Capture the cell that displays the provided text and extract its (x, y) central coordinate. 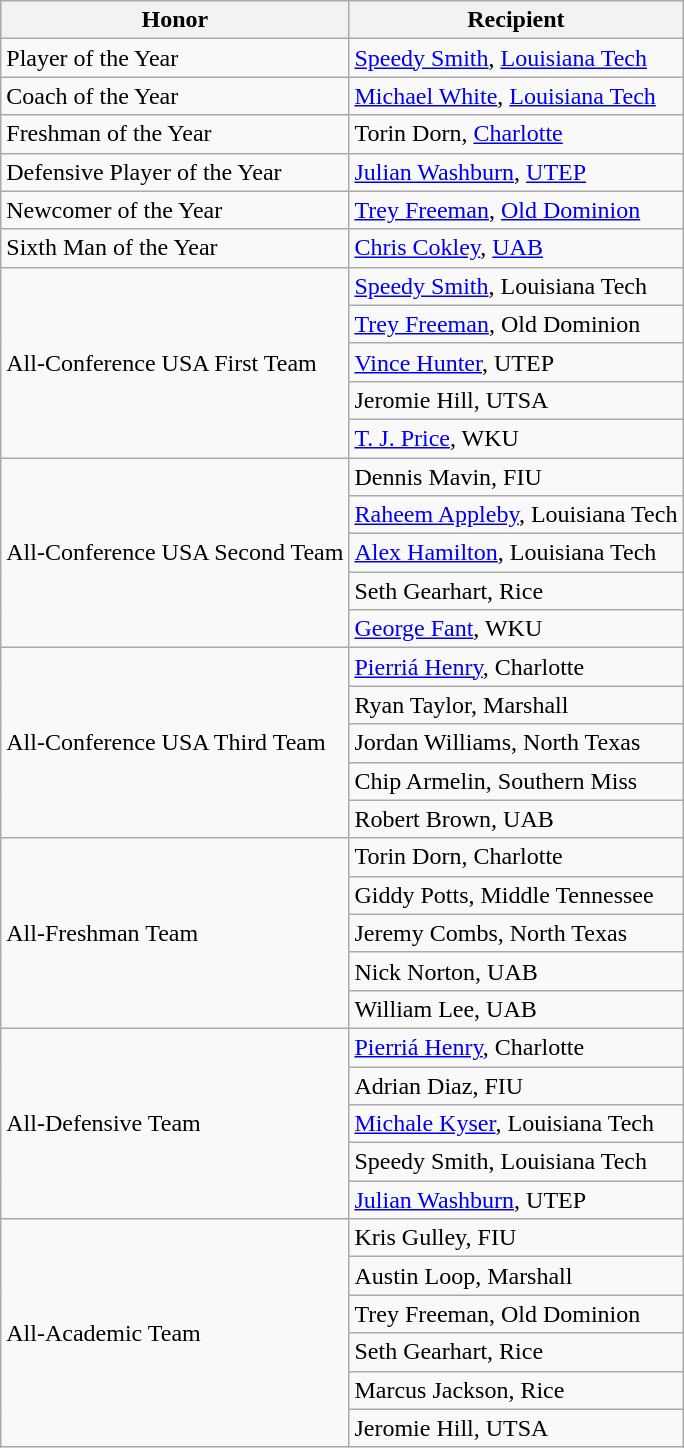
Kris Gulley, FIU (516, 1238)
Austin Loop, Marshall (516, 1276)
Chris Cokley, UAB (516, 248)
Robert Brown, UAB (516, 819)
Michale Kyser, Louisiana Tech (516, 1124)
All-Academic Team (175, 1333)
All-Defensive Team (175, 1123)
Honor (175, 20)
Adrian Diaz, FIU (516, 1085)
All-Freshman Team (175, 933)
All-Conference USA First Team (175, 362)
Player of the Year (175, 58)
Vince Hunter, UTEP (516, 362)
Chip Armelin, Southern Miss (516, 781)
George Fant, WKU (516, 629)
All-Conference USA Third Team (175, 743)
Marcus Jackson, Rice (516, 1390)
Alex Hamilton, Louisiana Tech (516, 553)
Freshman of the Year (175, 134)
Dennis Mavin, FIU (516, 477)
Jeremy Combs, North Texas (516, 933)
T. J. Price, WKU (516, 438)
Nick Norton, UAB (516, 971)
Michael White, Louisiana Tech (516, 96)
Jordan Williams, North Texas (516, 743)
Coach of the Year (175, 96)
All-Conference USA Second Team (175, 553)
Defensive Player of the Year (175, 172)
Ryan Taylor, Marshall (516, 705)
Sixth Man of the Year (175, 248)
Newcomer of the Year (175, 210)
William Lee, UAB (516, 1009)
Raheem Appleby, Louisiana Tech (516, 515)
Recipient (516, 20)
Giddy Potts, Middle Tennessee (516, 895)
